Detect which cell encompasses the target text, then output its (X, Y) center coordinate. 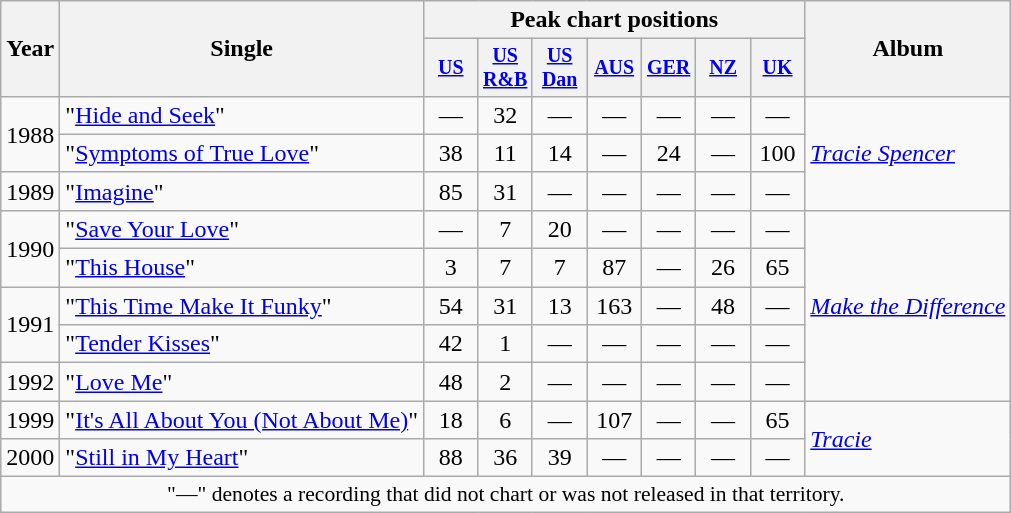
"This Time Make It Funky" (242, 306)
Make the Difference (908, 305)
87 (614, 268)
24 (668, 153)
1989 (30, 191)
88 (451, 458)
36 (505, 458)
"Imagine" (242, 191)
13 (559, 306)
"Save Your Love" (242, 229)
1992 (30, 382)
"Love Me" (242, 382)
"Symptoms of True Love" (242, 153)
32 (505, 115)
"Hide and Seek" (242, 115)
2000 (30, 458)
Year (30, 49)
"Tender Kisses" (242, 344)
"This House" (242, 268)
38 (451, 153)
USDan (559, 68)
Single (242, 49)
"It's All About You (Not About Me)" (242, 420)
"Still in My Heart" (242, 458)
USR&B (505, 68)
18 (451, 420)
"—" denotes a recording that did not chart or was not released in that territory. (506, 495)
3 (451, 268)
1991 (30, 325)
107 (614, 420)
1999 (30, 420)
39 (559, 458)
Tracie (908, 439)
Tracie Spencer (908, 153)
NZ (723, 68)
54 (451, 306)
163 (614, 306)
US (451, 68)
20 (559, 229)
2 (505, 382)
100 (777, 153)
1 (505, 344)
1988 (30, 134)
26 (723, 268)
6 (505, 420)
Album (908, 49)
AUS (614, 68)
42 (451, 344)
85 (451, 191)
1990 (30, 248)
14 (559, 153)
11 (505, 153)
GER (668, 68)
Peak chart positions (614, 20)
UK (777, 68)
